Return the (X, Y) coordinate for the center point of the cell that contains the specified text.  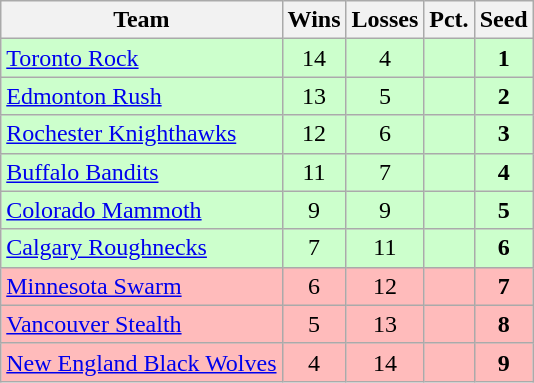
3 (504, 134)
Rochester Knighthawks (142, 134)
Minnesota Swarm (142, 286)
Calgary Roughnecks (142, 248)
Colorado Mammoth (142, 210)
Losses (385, 20)
Edmonton Rush (142, 96)
New England Black Wolves (142, 362)
8 (504, 324)
Pct. (449, 20)
1 (504, 58)
Vancouver Stealth (142, 324)
Team (142, 20)
Buffalo Bandits (142, 172)
Toronto Rock (142, 58)
2 (504, 96)
Seed (504, 20)
Wins (314, 20)
